Find where the given text appears and provide that cell's center as (X, Y) coordinate. 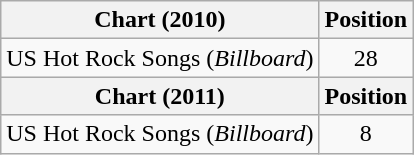
8 (366, 134)
Chart (2010) (160, 20)
28 (366, 58)
Chart (2011) (160, 96)
